Return the [X, Y] coordinate for the center point of the cell that contains the specified text.  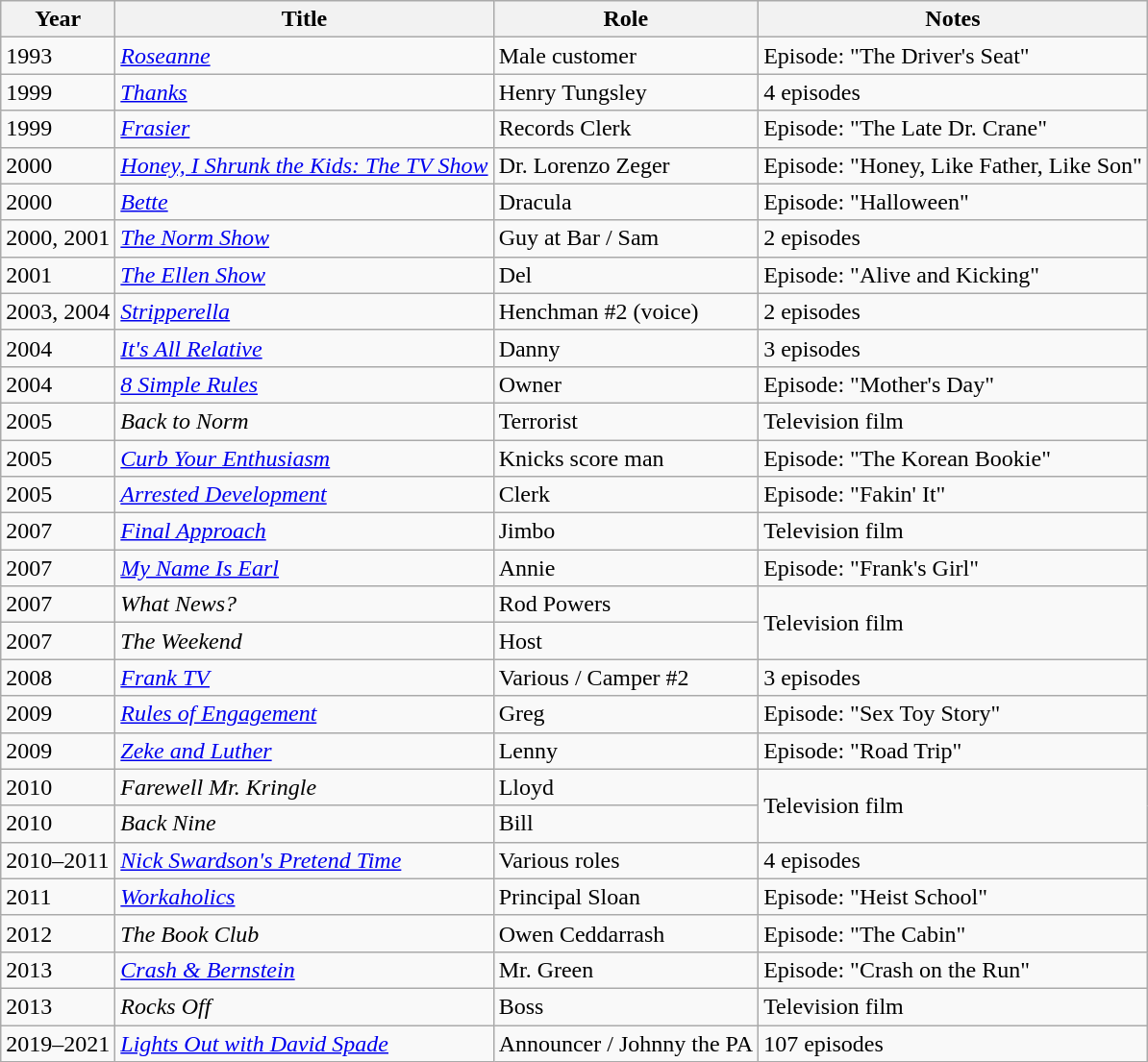
Episode: "The Late Dr. Crane" [954, 129]
Honey, I Shrunk the Kids: The TV Show [304, 165]
Curb Your Enthusiasm [304, 458]
The Book Club [304, 933]
The Weekend [304, 641]
Roseanne [304, 56]
Episode: "Halloween" [954, 202]
Lenny [626, 751]
Male customer [626, 56]
Clerk [626, 495]
What News? [304, 605]
Episode: "Crash on the Run" [954, 970]
1993 [58, 56]
Episode: "Frank's Girl" [954, 568]
Crash & Bernstein [304, 970]
Dracula [626, 202]
2010–2011 [58, 860]
Episode: "The Cabin" [954, 933]
Bill [626, 824]
2003, 2004 [58, 311]
Frank TV [304, 678]
Knicks score man [626, 458]
Episode: "Alive and Kicking" [954, 275]
Rod Powers [626, 605]
Terrorist [626, 421]
Bette [304, 202]
Rocks Off [304, 1006]
Frasier [304, 129]
The Ellen Show [304, 275]
Role [626, 19]
2008 [58, 678]
8 Simple Rules [304, 384]
Notes [954, 19]
My Name Is Earl [304, 568]
It's All Relative [304, 348]
Greg [626, 714]
Danny [626, 348]
2012 [58, 933]
Episode: "Road Trip" [954, 751]
Lloyd [626, 787]
Workaholics [304, 897]
Mr. Green [626, 970]
Boss [626, 1006]
Annie [626, 568]
Back to Norm [304, 421]
Announcer / Johnny the PA [626, 1043]
Back Nine [304, 824]
107 episodes [954, 1043]
Year [58, 19]
Stripperella [304, 311]
Various / Camper #2 [626, 678]
Final Approach [304, 531]
Episode: "Sex Toy Story" [954, 714]
Dr. Lorenzo Zeger [626, 165]
Episode: "Honey, Like Father, Like Son" [954, 165]
Zeke and Luther [304, 751]
Thanks [304, 92]
Guy at Bar / Sam [626, 238]
Principal Sloan [626, 897]
Episode: "The Korean Bookie" [954, 458]
The Norm Show [304, 238]
Rules of Engagement [304, 714]
2001 [58, 275]
2011 [58, 897]
Nick Swardson's Pretend Time [304, 860]
Henry Tungsley [626, 92]
Del [626, 275]
Farewell Mr. Kringle [304, 787]
2000, 2001 [58, 238]
Episode: "The Driver's Seat" [954, 56]
Henchman #2 (voice) [626, 311]
Title [304, 19]
Host [626, 641]
Various roles [626, 860]
Records Clerk [626, 129]
Episode: "Mother's Day" [954, 384]
Arrested Development [304, 495]
Lights Out with David Spade [304, 1043]
Episode: "Fakin' It" [954, 495]
2019–2021 [58, 1043]
Episode: "Heist School" [954, 897]
Owner [626, 384]
Owen Ceddarrash [626, 933]
Jimbo [626, 531]
